Determine the [X, Y] coordinate at the center of the cell enclosing the given text.  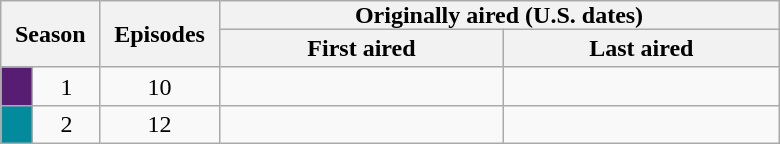
12 [160, 124]
1 [66, 86]
First aired [362, 48]
Last aired [642, 48]
Originally aired (U.S. dates) [499, 15]
Season [50, 34]
Episodes [160, 34]
2 [66, 124]
10 [160, 86]
